Return the (x, y) coordinate for the center point of the cell that contains the specified text.  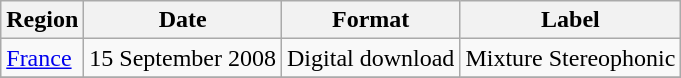
Digital download (371, 58)
Label (570, 20)
Format (371, 20)
Date (183, 20)
France (42, 58)
Region (42, 20)
15 September 2008 (183, 58)
Mixture Stereophonic (570, 58)
